Provide the (X, Y) coordinate of the cell's center where the given text is located.  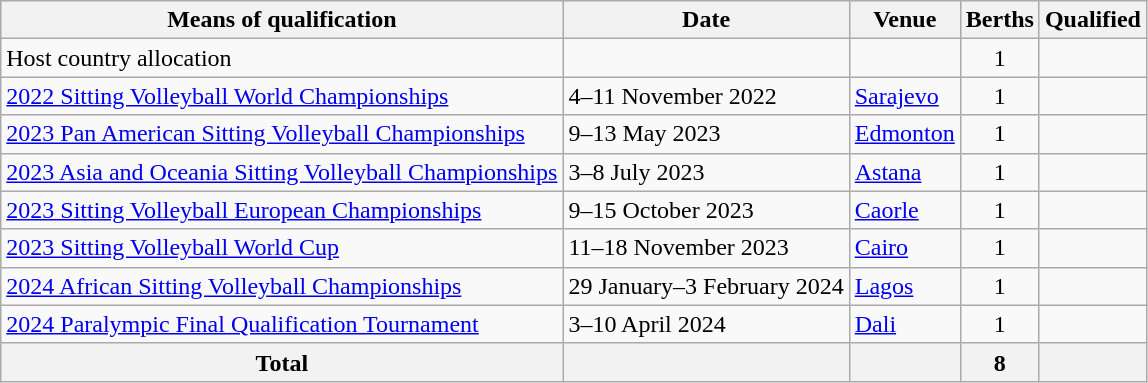
2024 African Sitting Volleyball Championships (282, 286)
Sarajevo (904, 96)
8 (1000, 362)
2023 Asia and Oceania Sitting Volleyball Championships (282, 172)
2023 Pan American Sitting Volleyball Championships (282, 134)
4–11 November 2022 (706, 96)
3–8 July 2023 (706, 172)
Means of qualification (282, 20)
Berths (1000, 20)
Cairo (904, 248)
11–18 November 2023 (706, 248)
Dali (904, 324)
Lagos (904, 286)
29 January–3 February 2024 (706, 286)
Date (706, 20)
9–15 October 2023 (706, 210)
2023 Sitting Volleyball European Championships (282, 210)
Total (282, 362)
Host country allocation (282, 58)
9–13 May 2023 (706, 134)
2023 Sitting Volleyball World Cup (282, 248)
Caorle (904, 210)
Astana (904, 172)
Venue (904, 20)
2024 Paralympic Final Qualification Tournament (282, 324)
3–10 April 2024 (706, 324)
Edmonton (904, 134)
Qualified (1092, 20)
2022 Sitting Volleyball World Championships (282, 96)
